Output the [x, y] coordinate of the center of the cell containing the given text.  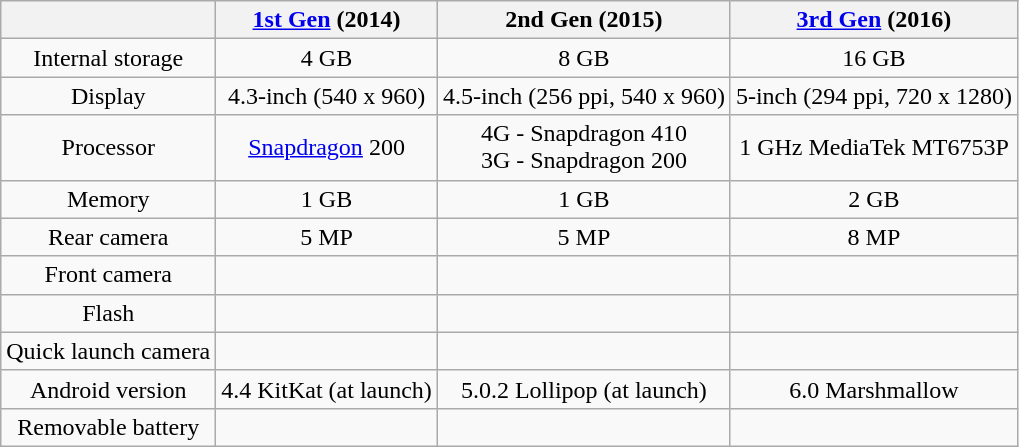
Android version [108, 389]
Removable battery [108, 427]
4.4 KitKat (at launch) [327, 389]
Memory [108, 199]
Processor [108, 148]
8 GB [584, 58]
1st Gen (2014) [327, 20]
4 GB [327, 58]
16 GB [874, 58]
5-inch (294 ppi, 720 x 1280) [874, 96]
Snapdragon 200 [327, 148]
4.5-inch (256 ppi, 540 x 960) [584, 96]
Quick launch camera [108, 351]
Flash [108, 313]
3rd Gen (2016) [874, 20]
1 GHz MediaTek MT6753P [874, 148]
4G - Snapdragon 4103G - Snapdragon 200 [584, 148]
Front camera [108, 275]
Rear camera [108, 237]
Display [108, 96]
5.0.2 Lollipop (at launch) [584, 389]
4.3-inch (540 x 960) [327, 96]
2 GB [874, 199]
2nd Gen (2015) [584, 20]
6.0 Marshmallow [874, 389]
8 MP [874, 237]
Internal storage [108, 58]
